Capture the cell that displays the provided text and extract its [x, y] central coordinate. 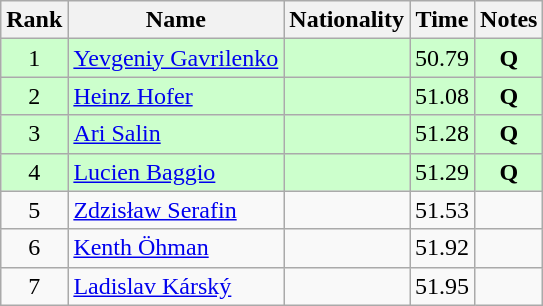
5 [34, 210]
Kenth Öhman [176, 248]
51.53 [442, 210]
Zdzisław Serafin [176, 210]
Notes [509, 20]
6 [34, 248]
Lucien Baggio [176, 172]
Time [442, 20]
Name [176, 20]
51.29 [442, 172]
Ladislav Kárský [176, 286]
51.95 [442, 286]
7 [34, 286]
Heinz Hofer [176, 96]
3 [34, 134]
1 [34, 58]
Ari Salin [176, 134]
Rank [34, 20]
51.08 [442, 96]
4 [34, 172]
Yevgeniy Gavrilenko [176, 58]
51.28 [442, 134]
2 [34, 96]
Nationality [347, 20]
51.92 [442, 248]
50.79 [442, 58]
